Capture the cell that displays the provided text and extract its (x, y) central coordinate. 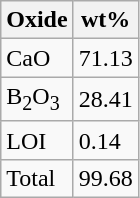
99.68 (106, 178)
0.14 (106, 140)
CaO (37, 58)
Total (37, 178)
LOI (37, 140)
B2O3 (37, 99)
wt% (106, 20)
71.13 (106, 58)
28.41 (106, 99)
Oxide (37, 20)
